Identify which cell holds the provided text, then report its [x, y] central coordinate. 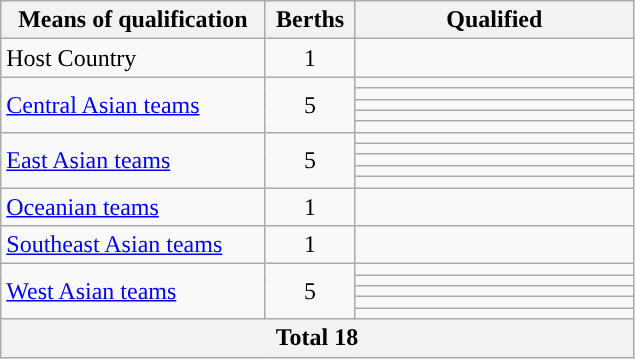
Central Asian teams [133, 104]
Berths [310, 20]
Qualified [494, 20]
Host Country [133, 58]
Means of qualification [133, 20]
East Asian teams [133, 160]
Southeast Asian teams [133, 245]
Oceanian teams [133, 207]
Total 18 [318, 338]
West Asian teams [133, 292]
